Capture the cell that displays the provided text and extract its (X, Y) central coordinate. 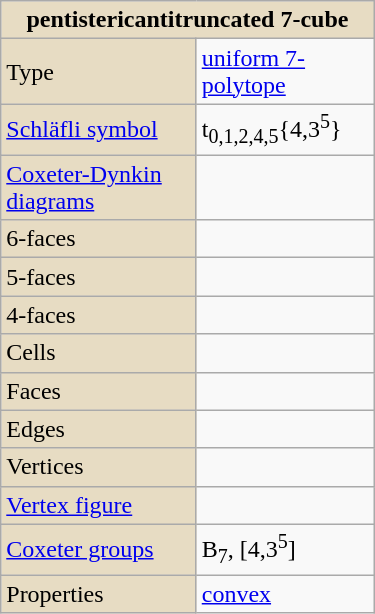
Schläfli symbol (98, 130)
Vertex figure (98, 505)
pentistericantitruncated 7-cube (188, 20)
Coxeter groups (98, 550)
Cells (98, 353)
4-faces (98, 315)
6-faces (98, 239)
B7, [4,35] (285, 550)
Type (98, 72)
Edges (98, 429)
5-faces (98, 277)
Faces (98, 391)
Properties (98, 594)
uniform 7-polytope (285, 72)
t0,1,2,4,5{4,35} (285, 130)
convex (285, 594)
Vertices (98, 467)
Coxeter-Dynkin diagrams (98, 188)
